Scan for the cell matching the given text and deliver its [x, y] coordinate at center. 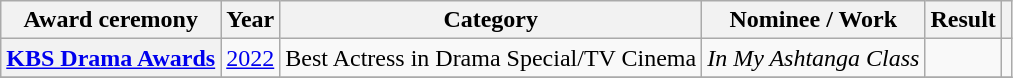
Year [250, 20]
Best Actress in Drama Special/TV Cinema [491, 58]
KBS Drama Awards [111, 58]
2022 [250, 58]
Category [491, 20]
Award ceremony [111, 20]
In My Ashtanga Class [814, 58]
Result [963, 20]
Nominee / Work [814, 20]
